For the text-containing cell, return its midpoint in (x, y) coordinate format. 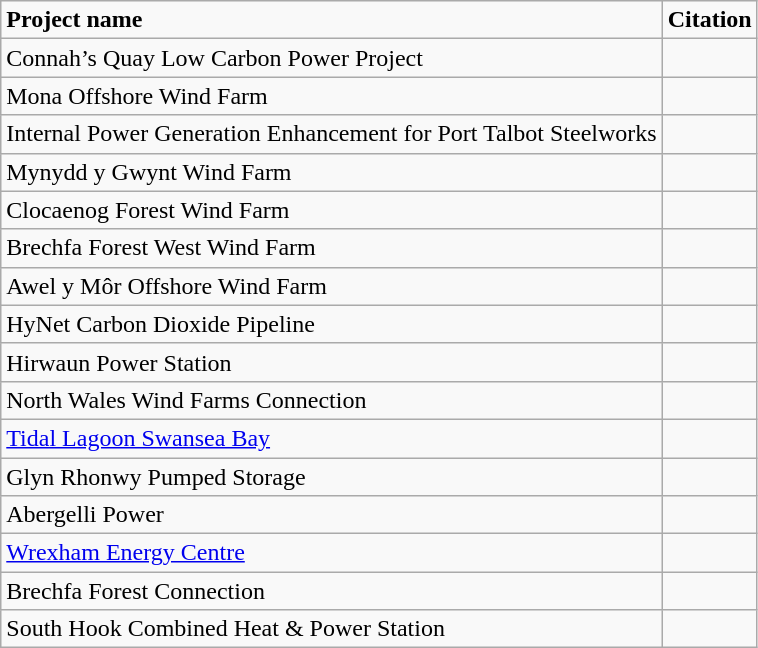
Brechfa Forest West Wind Farm (332, 248)
Wrexham Energy Centre (332, 553)
South Hook Combined Heat & Power Station (332, 629)
Abergelli Power (332, 515)
Citation (710, 20)
HyNet Carbon Dioxide Pipeline (332, 324)
Mynydd y Gwynt Wind Farm (332, 172)
Project name (332, 20)
Hirwaun Power Station (332, 362)
Mona Offshore Wind Farm (332, 96)
Glyn Rhonwy Pumped Storage (332, 477)
Tidal Lagoon Swansea Bay (332, 438)
North Wales Wind Farms Connection (332, 400)
Brechfa Forest Connection (332, 591)
Clocaenog Forest Wind Farm (332, 210)
Awel y Môr Offshore Wind Farm (332, 286)
Connah’s Quay Low Carbon Power Project (332, 58)
Internal Power Generation Enhancement for Port Talbot Steelworks (332, 134)
